Output the (X, Y) coordinate of the center of the cell containing the given text.  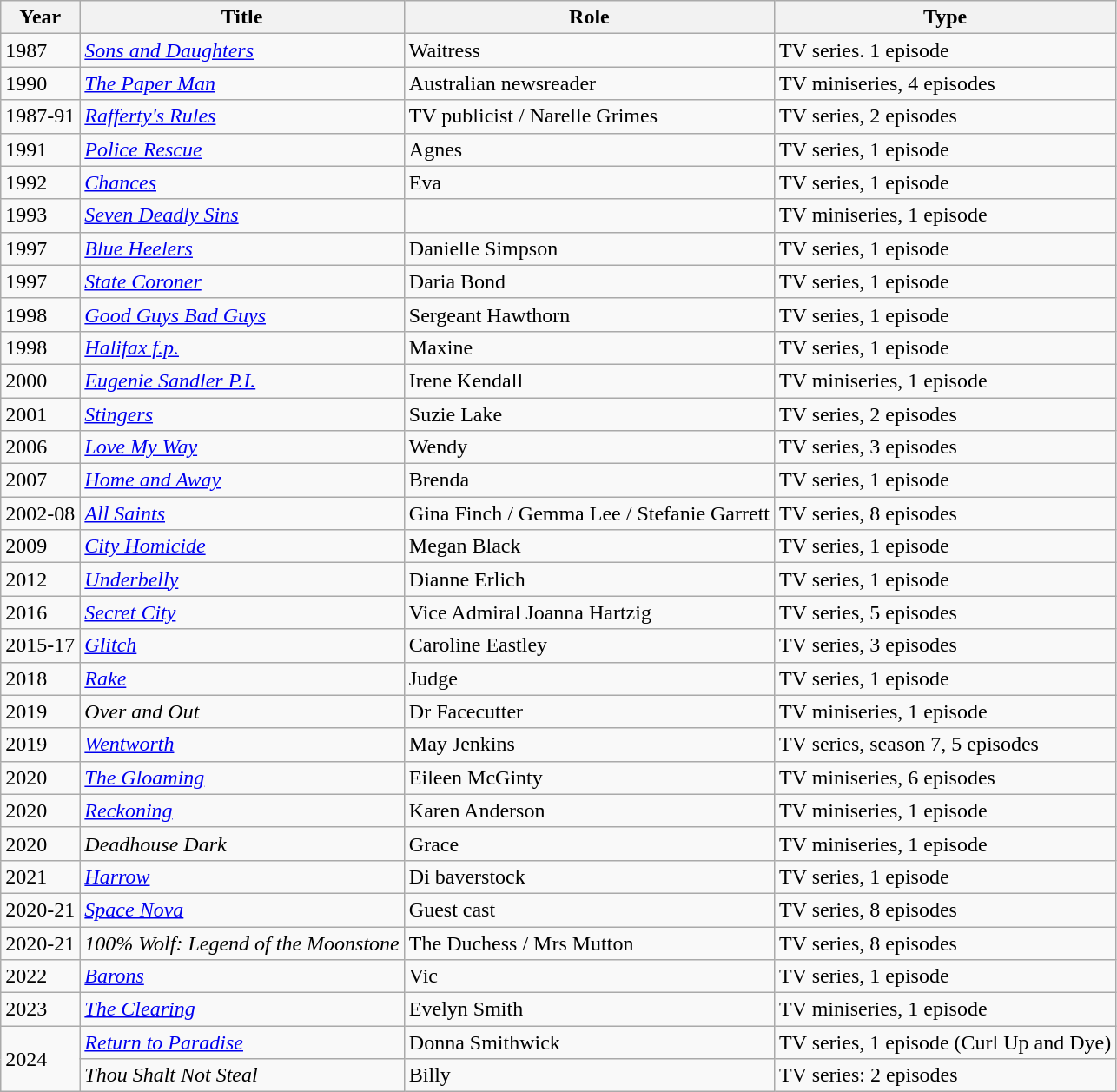
2000 (40, 381)
Rake (241, 678)
1990 (40, 83)
1992 (40, 182)
TV publicist / Narelle Grimes (589, 116)
TV series, 1 episode (Curl Up and Dye) (945, 1042)
May Jenkins (589, 745)
Wendy (589, 447)
Glitch (241, 645)
Title (241, 17)
2022 (40, 976)
2002-08 (40, 513)
2007 (40, 480)
2006 (40, 447)
Type (945, 17)
1993 (40, 215)
Evelyn Smith (589, 1009)
Agnes (589, 149)
TV series. 1 episode (945, 50)
Maxine (589, 347)
Police Rescue (241, 149)
Reckoning (241, 811)
2021 (40, 877)
TV series, season 7, 5 episodes (945, 745)
Guest cast (589, 910)
The Clearing (241, 1009)
Chances (241, 182)
Home and Away (241, 480)
Dianne Erlich (589, 579)
Eva (589, 182)
Daria Bond (589, 281)
Vice Admiral Joanna Hartzig (589, 612)
2018 (40, 678)
Sergeant Hawthorn (589, 314)
The Duchess / Mrs Mutton (589, 943)
Blue Heelers (241, 248)
Good Guys Bad Guys (241, 314)
Megan Black (589, 546)
2012 (40, 579)
1987 (40, 50)
State Coroner (241, 281)
Di baverstock (589, 877)
Over and Out (241, 711)
Caroline Eastley (589, 645)
TV miniseries, 4 episodes (945, 83)
2023 (40, 1009)
Harrow (241, 877)
Seven Deadly Sins (241, 215)
Judge (589, 678)
Stingers (241, 414)
Space Nova (241, 910)
Wentworth (241, 745)
Donna Smithwick (589, 1042)
1991 (40, 149)
Billy (589, 1075)
Thou Shalt Not Steal (241, 1075)
Deadhouse Dark (241, 844)
Barons (241, 976)
Sons and Daughters (241, 50)
2015-17 (40, 645)
2016 (40, 612)
Year (40, 17)
Gina Finch / Gemma Lee / Stefanie Garrett (589, 513)
Eileen McGinty (589, 778)
Eugenie Sandler P.I. (241, 381)
2024 (40, 1059)
Danielle Simpson (589, 248)
Halifax f.p. (241, 347)
Secret City (241, 612)
All Saints (241, 513)
Australian newsreader (589, 83)
Irene Kendall (589, 381)
Grace (589, 844)
The Gloaming (241, 778)
1987-91 (40, 116)
Brenda (589, 480)
TV series, 5 episodes (945, 612)
Dr Facecutter (589, 711)
Karen Anderson (589, 811)
Waitress (589, 50)
Suzie Lake (589, 414)
Rafferty's Rules (241, 116)
The Paper Man (241, 83)
Vic (589, 976)
Role (589, 17)
Love My Way (241, 447)
TV miniseries, 6 episodes (945, 778)
100% Wolf: Legend of the Moonstone (241, 943)
2001 (40, 414)
Underbelly (241, 579)
TV series: 2 episodes (945, 1075)
2009 (40, 546)
Return to Paradise (241, 1042)
City Homicide (241, 546)
